Identify which cell holds the provided text, then report its (X, Y) central coordinate. 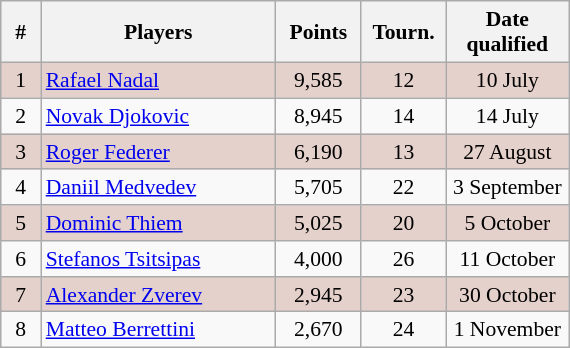
11 October (508, 259)
27 August (508, 152)
6 (21, 259)
Matteo Berrettini (158, 330)
23 (404, 294)
Points (318, 32)
Roger Federer (158, 152)
Daniil Medvedev (158, 187)
Alexander Zverev (158, 294)
6,190 (318, 152)
1 (21, 80)
13 (404, 152)
2,945 (318, 294)
4 (21, 187)
8,945 (318, 116)
5,705 (318, 187)
Date qualified (508, 32)
Stefanos Tsitsipas (158, 259)
22 (404, 187)
1 November (508, 330)
5,025 (318, 223)
10 July (508, 80)
4,000 (318, 259)
# (21, 32)
3 (21, 152)
Dominic Thiem (158, 223)
Players (158, 32)
24 (404, 330)
20 (404, 223)
2 (21, 116)
8 (21, 330)
7 (21, 294)
Tourn. (404, 32)
Rafael Nadal (158, 80)
3 September (508, 187)
30 October (508, 294)
9,585 (318, 80)
26 (404, 259)
2,670 (318, 330)
5 October (508, 223)
Novak Djokovic (158, 116)
5 (21, 223)
14 (404, 116)
12 (404, 80)
14 July (508, 116)
